Provide the [X, Y] coordinate of the cell's center where the given text is located.  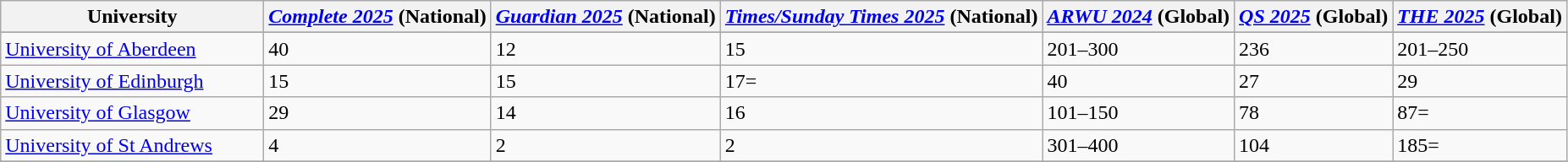
101–150 [1139, 113]
University of St Andrews [132, 145]
17= [882, 81]
University of Aberdeen [132, 49]
78 [1313, 113]
16 [882, 113]
236 [1313, 49]
185= [1480, 145]
University of Glasgow [132, 113]
201–250 [1480, 49]
Times/Sunday Times 2025 (National) [882, 17]
University of Edinburgh [132, 81]
12 [606, 49]
104 [1313, 145]
27 [1313, 81]
87= [1480, 113]
14 [606, 113]
THE 2025 (Global) [1480, 17]
4 [377, 145]
ARWU 2024 (Global) [1139, 17]
301–400 [1139, 145]
QS 2025 (Global) [1313, 17]
201–300 [1139, 49]
University [132, 17]
Complete 2025 (National) [377, 17]
Guardian 2025 (National) [606, 17]
